Scan for the cell matching the given text and deliver its (x, y) coordinate at center. 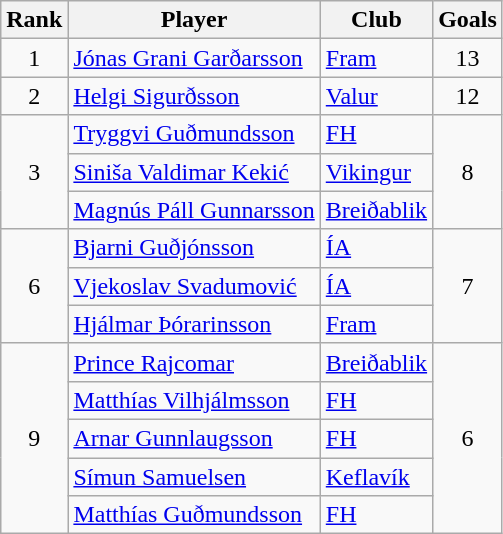
Matthías Guðmundsson (194, 515)
Rank (34, 20)
Hjálmar Þórarinsson (194, 324)
Helgi Sigurðsson (194, 96)
Player (194, 20)
Arnar Gunnlaugsson (194, 438)
Valur (376, 96)
Magnús Páll Gunnarsson (194, 210)
Símun Samuelsen (194, 477)
Vjekoslav Svadumović (194, 286)
Keflavík (376, 477)
Siniša Valdimar Kekić (194, 172)
Prince Rajcomar (194, 362)
Matthías Vilhjálmsson (194, 400)
7 (468, 286)
1 (34, 58)
12 (468, 96)
3 (34, 172)
Jónas Grani Garðarsson (194, 58)
Vikingur (376, 172)
2 (34, 96)
9 (34, 438)
Club (376, 20)
Bjarni Guðjónsson (194, 248)
8 (468, 172)
13 (468, 58)
Tryggvi Guðmundsson (194, 134)
Goals (468, 20)
